Determine the [X, Y] coordinate at the center of the cell enclosing the given text.  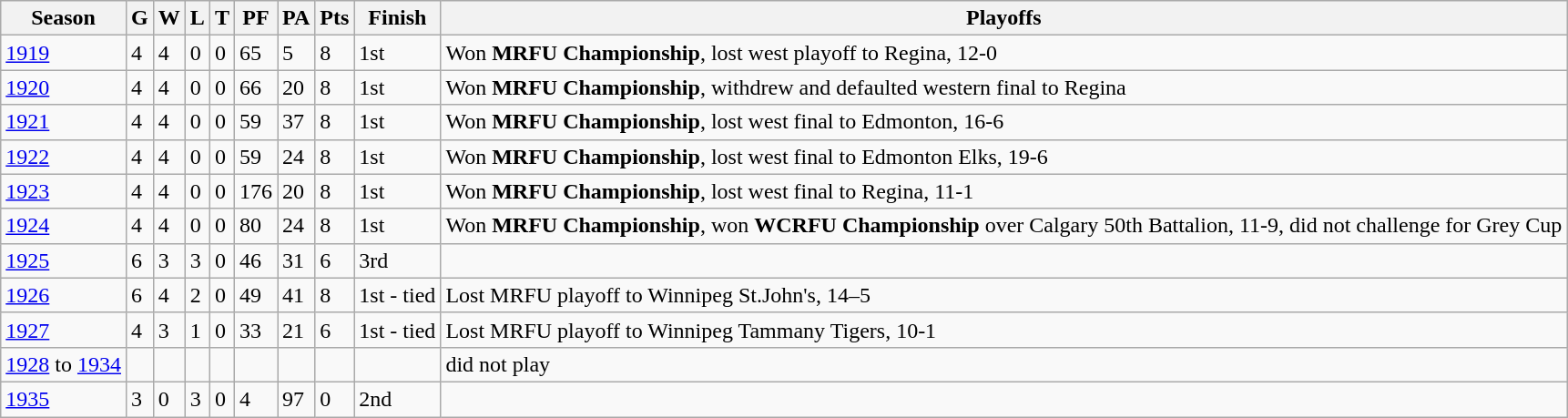
Won MRFU Championship, won WCRFU Championship over Calgary 50th Battalion, 11-9, did not challenge for Grey Cup [1003, 226]
1 [197, 330]
2 [197, 295]
37 [295, 122]
Won MRFU Championship, lost west final to Regina, 11-1 [1003, 191]
T [222, 18]
PA [295, 18]
1926 [64, 295]
1919 [64, 53]
L [197, 18]
1920 [64, 87]
1925 [64, 260]
41 [295, 295]
Lost MRFU playoff to Winnipeg St.John's, 14–5 [1003, 295]
3rd [397, 260]
Won MRFU Championship, lost west final to Edmonton, 16-6 [1003, 122]
97 [295, 399]
1924 [64, 226]
Finish [397, 18]
80 [255, 226]
1923 [64, 191]
1935 [64, 399]
2nd [397, 399]
PF [255, 18]
Pts [335, 18]
Won MRFU Championship, lost west playoff to Regina, 12-0 [1003, 53]
1921 [64, 122]
Won MRFU Championship, lost west final to Edmonton Elks, 19-6 [1003, 157]
5 [295, 53]
65 [255, 53]
Lost MRFU playoff to Winnipeg Tammany Tigers, 10-1 [1003, 330]
Season [64, 18]
46 [255, 260]
1928 to 1934 [64, 364]
W [169, 18]
49 [255, 295]
did not play [1003, 364]
G [139, 18]
1922 [64, 157]
Won MRFU Championship, withdrew and defaulted western final to Regina [1003, 87]
176 [255, 191]
Playoffs [1003, 18]
33 [255, 330]
66 [255, 87]
31 [295, 260]
1927 [64, 330]
21 [295, 330]
